Pinpoint the cell where the given text exists, returning its [X, Y] midpoint coordinate. 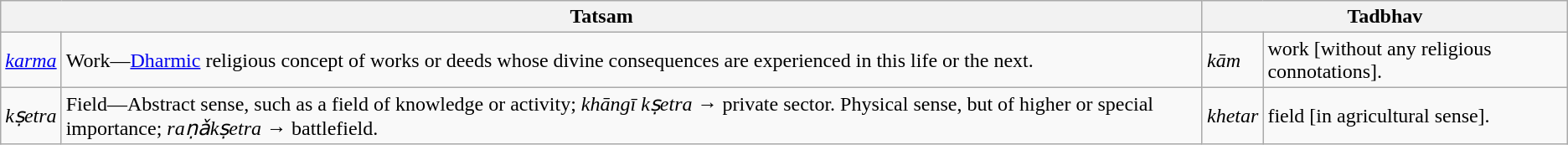
kām [1232, 60]
field [in agricultural sense]. [1416, 116]
kṣetra [31, 116]
karma [31, 60]
Tadbhav [1385, 17]
Tatsam [601, 17]
khetar [1232, 116]
work [without any religious connotations]. [1416, 60]
Work—Dharmic religious concept of works or deeds whose divine consequences are experienced in this life or the next. [632, 60]
